Identify which cell holds the provided text, then report its [X, Y] central coordinate. 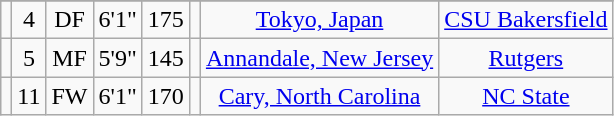
170 [166, 96]
FW [70, 96]
CSU Bakersfield [526, 20]
Tokyo, Japan [319, 20]
DF [70, 20]
11 [29, 96]
Annandale, New Jersey [319, 58]
145 [166, 58]
MF [70, 58]
5'9" [118, 58]
NC State [526, 96]
4 [29, 20]
5 [29, 58]
Cary, North Carolina [319, 96]
175 [166, 20]
Rutgers [526, 58]
